Provide the [x, y] coordinate of the cell's center where the given text is located.  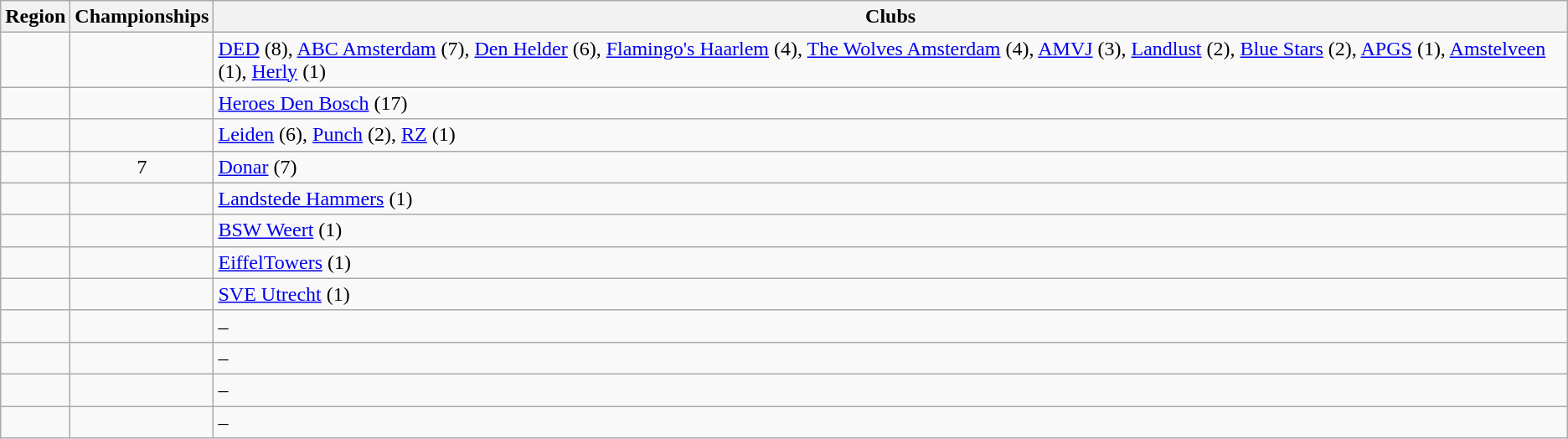
Landstede Hammers (1) [890, 199]
Leiden (6), Punch (2), RZ (1) [890, 135]
Region [35, 17]
EiffelTowers (1) [890, 262]
Clubs [890, 17]
Championships [142, 17]
7 [142, 167]
Donar (7) [890, 167]
BSW Weert (1) [890, 230]
Heroes Den Bosch (17) [890, 103]
SVE Utrecht (1) [890, 294]
